Search for the cell housing the specified text and yield its [x, y] center coordinate. 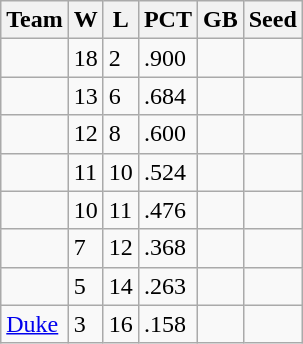
Team [35, 20]
.476 [168, 210]
.524 [168, 172]
.600 [168, 134]
3 [86, 324]
.263 [168, 286]
PCT [168, 20]
18 [86, 58]
8 [120, 134]
2 [120, 58]
Duke [35, 324]
6 [120, 96]
.158 [168, 324]
13 [86, 96]
7 [86, 248]
L [120, 20]
.368 [168, 248]
GB [220, 20]
.900 [168, 58]
14 [120, 286]
16 [120, 324]
Seed [272, 20]
5 [86, 286]
.684 [168, 96]
W [86, 20]
